For the text-containing cell, return its midpoint in (X, Y) coordinate format. 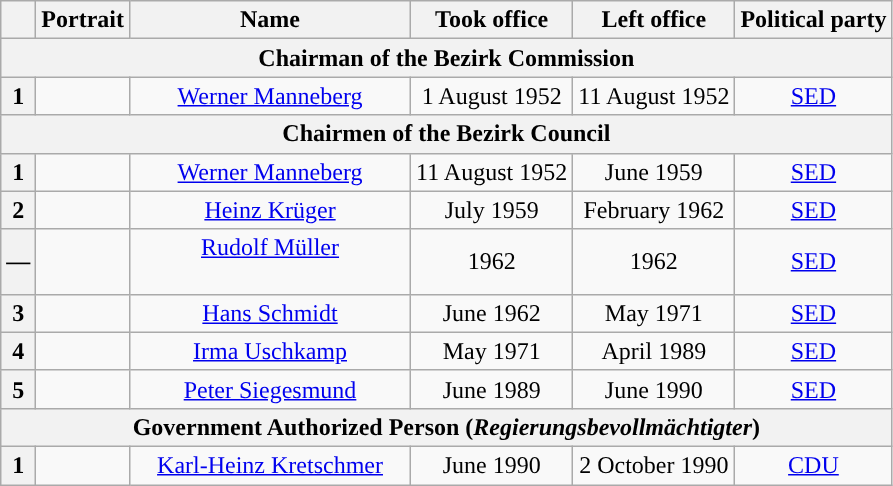
Chairman of the Bezirk Commission (446, 58)
Portrait (83, 20)
4 (18, 351)
5 (18, 389)
Political party (814, 20)
CDU (814, 465)
Rudolf Müller (270, 262)
Chairmen of the Bezirk Council (446, 134)
Karl-Heinz Kretschmer (270, 465)
Peter Siegesmund (270, 389)
1 August 1952 (492, 96)
2 October 1990 (654, 465)
Took office (492, 20)
Government Authorized Person (Regierungsbevollmächtigter) (446, 427)
— (18, 262)
February 1962 (654, 210)
June 1962 (492, 313)
June 1959 (654, 172)
Left office (654, 20)
2 (18, 210)
April 1989 (654, 351)
Hans Schmidt (270, 313)
Name (270, 20)
3 (18, 313)
Heinz Krüger (270, 210)
Irma Uschkamp (270, 351)
July 1959 (492, 210)
June 1989 (492, 389)
